Search for the cell housing the specified text and yield its (X, Y) center coordinate. 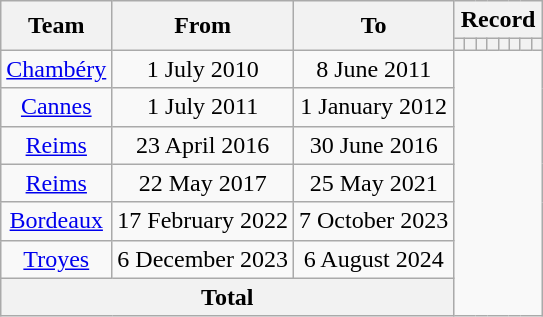
22 May 2017 (203, 183)
To (374, 26)
30 June 2016 (374, 145)
8 June 2011 (374, 69)
17 February 2022 (203, 221)
1 July 2010 (203, 69)
7 October 2023 (374, 221)
1 January 2012 (374, 107)
6 August 2024 (374, 259)
Team (56, 26)
1 July 2011 (203, 107)
Cannes (56, 107)
Chambéry (56, 69)
From (203, 26)
6 December 2023 (203, 259)
25 May 2021 (374, 183)
Bordeaux (56, 221)
Troyes (56, 259)
23 April 2016 (203, 145)
Record (498, 20)
Total (228, 297)
